Extract the [X, Y] coordinate from the center of the cell holding the provided text.  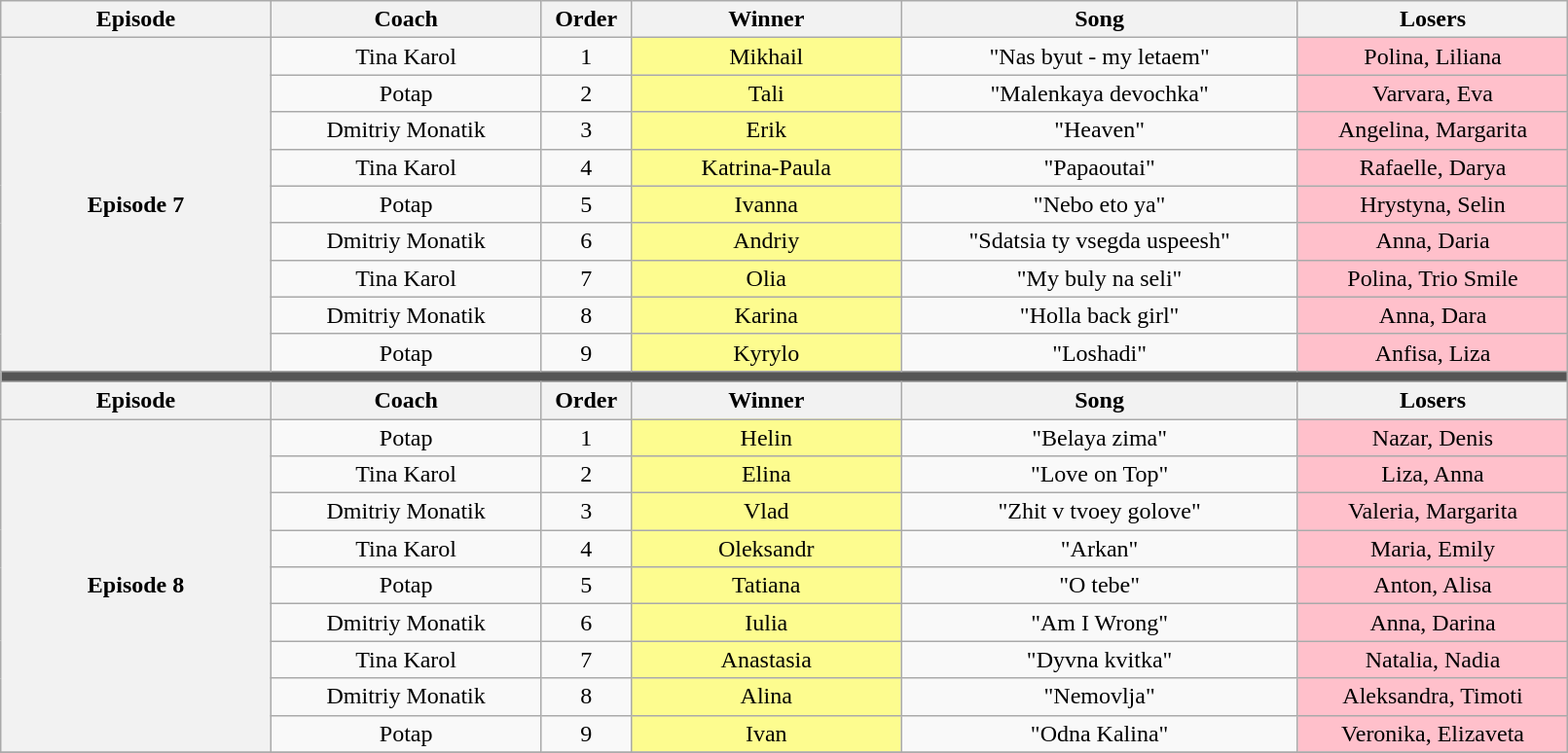
"Odna Kalina" [1100, 734]
Valeria, Margarita [1433, 512]
Kyrylo [766, 352]
Iulia [766, 623]
"Belaya zima" [1100, 437]
Andriy [766, 241]
"Loshadi" [1100, 352]
"Nemovlja" [1100, 697]
Karina [766, 315]
Maria, Emily [1433, 549]
"Dyvna kvitka" [1100, 660]
Liza, Anna [1433, 475]
"Sdatsia ty vsegda uspeesh" [1100, 241]
Veronika, Elizaveta [1433, 734]
Alina [766, 697]
Oleksandr [766, 549]
Katrina-Paula [766, 167]
"My buly na seli" [1100, 278]
Varvara, Eva [1433, 93]
"Arkan" [1100, 549]
"Holla back girl" [1100, 315]
"Love on Top" [1100, 475]
Anastasia [766, 660]
Anna, Daria [1433, 241]
Elina [766, 475]
Rafaelle, Darya [1433, 167]
Vlad [766, 512]
Natalia, Nadia [1433, 660]
Anna, Darina [1433, 623]
Ivan [766, 734]
Anton, Alisa [1433, 586]
"O tebe" [1100, 586]
Tatiana [766, 586]
"Zhit v tvoey golove" [1100, 512]
Polina, Liliana [1433, 56]
Anfisa, Liza [1433, 352]
Mikhail [766, 56]
Ivanna [766, 204]
"Nas byut - my letaem" [1100, 56]
Helin [766, 437]
Polina, Trio Smile [1433, 278]
Episode 8 [136, 586]
Olia [766, 278]
"Malenkaya devochka" [1100, 93]
Anna, Dara [1433, 315]
Angelina, Margarita [1433, 130]
Aleksandra, Timoti [1433, 697]
Episode 7 [136, 204]
Hrystyna, Selin [1433, 204]
Erik [766, 130]
Tali [766, 93]
"Nebo eto ya" [1100, 204]
Nazar, Denis [1433, 437]
"Papaoutai" [1100, 167]
"Heaven" [1100, 130]
"Am I Wrong" [1100, 623]
